Identify which cell holds the provided text, then report its [X, Y] central coordinate. 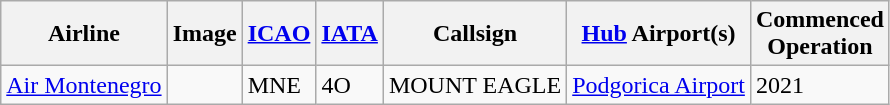
Podgorica Airport [659, 85]
Callsign [474, 34]
CommencedOperation [820, 34]
2021 [820, 85]
MOUNT EAGLE [474, 85]
Image [204, 34]
IATA [350, 34]
Hub Airport(s) [659, 34]
ICAO [279, 34]
Airline [84, 34]
Air Montenegro [84, 85]
4O [350, 85]
MNE [279, 85]
